Provide the [x, y] coordinate of the cell's center where the given text is located.  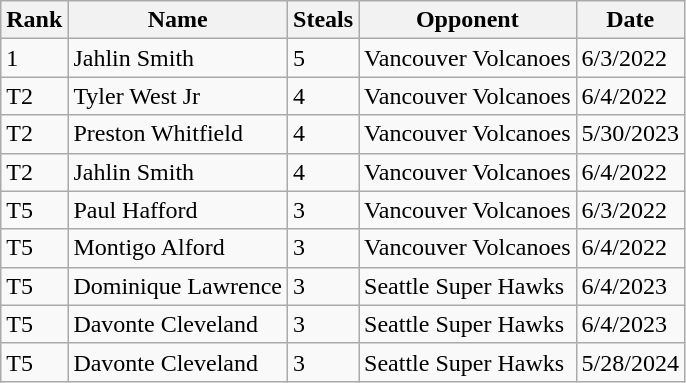
Tyler West Jr [178, 96]
Rank [34, 20]
Paul Hafford [178, 210]
1 [34, 58]
Opponent [468, 20]
5/30/2023 [630, 134]
Name [178, 20]
Date [630, 20]
Dominique Lawrence [178, 286]
Montigo Alford [178, 248]
5/28/2024 [630, 362]
Steals [324, 20]
Preston Whitfield [178, 134]
5 [324, 58]
